Capture the cell that displays the provided text and extract its [X, Y] central coordinate. 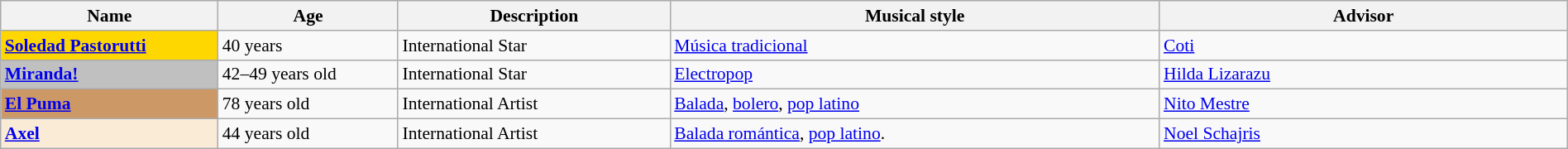
Coti [1363, 46]
Axel [109, 134]
78 years old [308, 104]
Advisor [1363, 16]
40 years [308, 46]
Balada romántica, pop latino. [915, 134]
Name [109, 16]
Description [534, 16]
Noel Schajris [1363, 134]
Age [308, 16]
44 years old [308, 134]
Nito Mestre [1363, 104]
Hilda Lizarazu [1363, 74]
Música tradicional [915, 46]
El Puma [109, 104]
Musical style [915, 16]
Miranda! [109, 74]
42–49 years old [308, 74]
Balada, bolero, pop latino [915, 104]
Soledad Pastorutti [109, 46]
Electropop [915, 74]
